Extract the [X, Y] coordinate from the center of the cell holding the provided text.  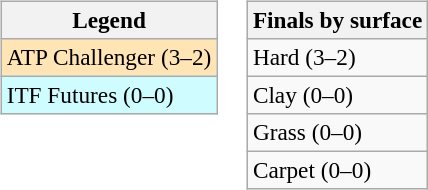
Grass (0–0) [337, 133]
Clay (0–0) [337, 95]
ATP Challenger (3–2) [108, 57]
ITF Futures (0–0) [108, 95]
Finals by surface [337, 20]
Legend [108, 20]
Carpet (0–0) [337, 171]
Hard (3–2) [337, 57]
